Return the (X, Y) coordinate for the center point of the cell that contains the specified text.  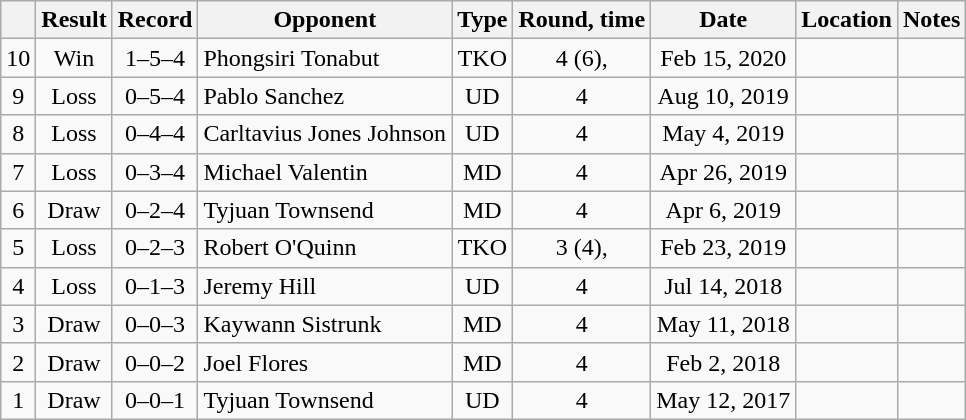
Apr 26, 2019 (724, 172)
5 (18, 248)
0–4–4 (155, 134)
0–2–3 (155, 248)
Round, time (582, 20)
0–0–3 (155, 324)
Record (155, 20)
8 (18, 134)
1–5–4 (155, 58)
Aug 10, 2019 (724, 96)
Kaywann Sistrunk (325, 324)
6 (18, 210)
Robert O'Quinn (325, 248)
0–0–1 (155, 400)
Jeremy Hill (325, 286)
May 12, 2017 (724, 400)
May 11, 2018 (724, 324)
Michael Valentin (325, 172)
0–0–2 (155, 362)
Jul 14, 2018 (724, 286)
0–5–4 (155, 96)
Result (74, 20)
9 (18, 96)
3 (4), (582, 248)
3 (18, 324)
Apr 6, 2019 (724, 210)
Opponent (325, 20)
Phongsiri Tonabut (325, 58)
7 (18, 172)
1 (18, 400)
4 (6), (582, 58)
Date (724, 20)
0–1–3 (155, 286)
Location (847, 20)
10 (18, 58)
0–3–4 (155, 172)
2 (18, 362)
Type (482, 20)
Feb 15, 2020 (724, 58)
Feb 2, 2018 (724, 362)
Win (74, 58)
Notes (931, 20)
Carltavius Jones Johnson (325, 134)
Feb 23, 2019 (724, 248)
Pablo Sanchez (325, 96)
Joel Flores (325, 362)
May 4, 2019 (724, 134)
0–2–4 (155, 210)
